Capture the cell that displays the provided text and extract its (x, y) central coordinate. 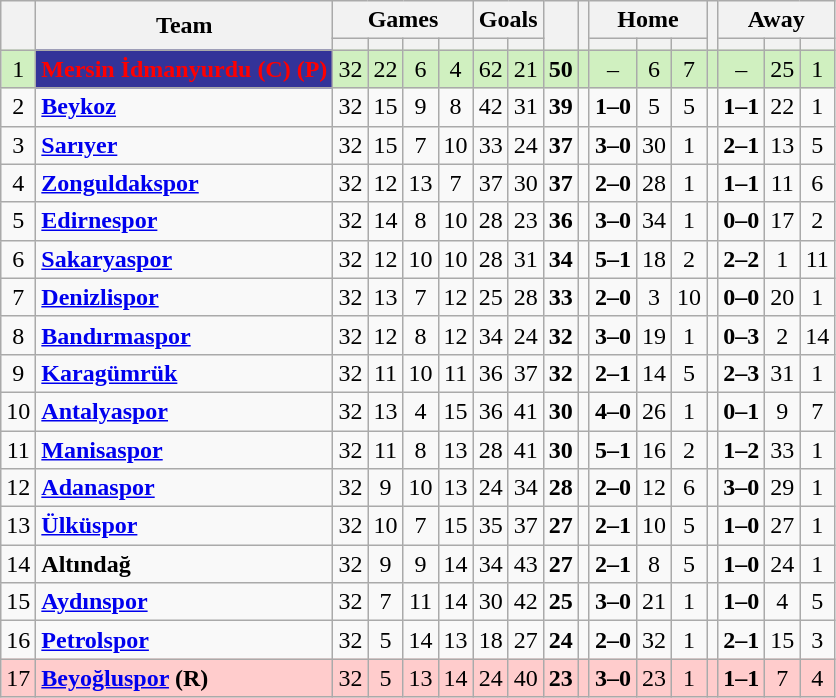
39 (560, 107)
Mersin İdmanyurdu (C) (P) (184, 69)
Zonguldakspor (184, 183)
26 (654, 411)
1–2 (742, 449)
Adanaspor (184, 488)
Manisaspor (184, 449)
Goals (508, 20)
62 (490, 69)
50 (560, 69)
Team (184, 26)
4–0 (612, 411)
Antalyaspor (184, 411)
Edirnespor (184, 221)
Karagümrük (184, 373)
19 (654, 335)
Ülküspor (184, 526)
Petrolspor (184, 640)
Beyoğluspor (R) (184, 678)
20 (782, 297)
Games (403, 20)
Sarıyer (184, 145)
Denizlispor (184, 297)
Beykoz (184, 107)
Aydınspor (184, 602)
Sakaryaspor (184, 259)
2–3 (742, 373)
Bandırmaspor (184, 335)
0–1 (742, 411)
Altındağ (184, 564)
43 (526, 564)
40 (526, 678)
0–3 (742, 335)
35 (490, 526)
2–2 (742, 259)
Home (648, 20)
Away (776, 20)
29 (782, 488)
